For the text-containing cell, return its midpoint in [x, y] coordinate format. 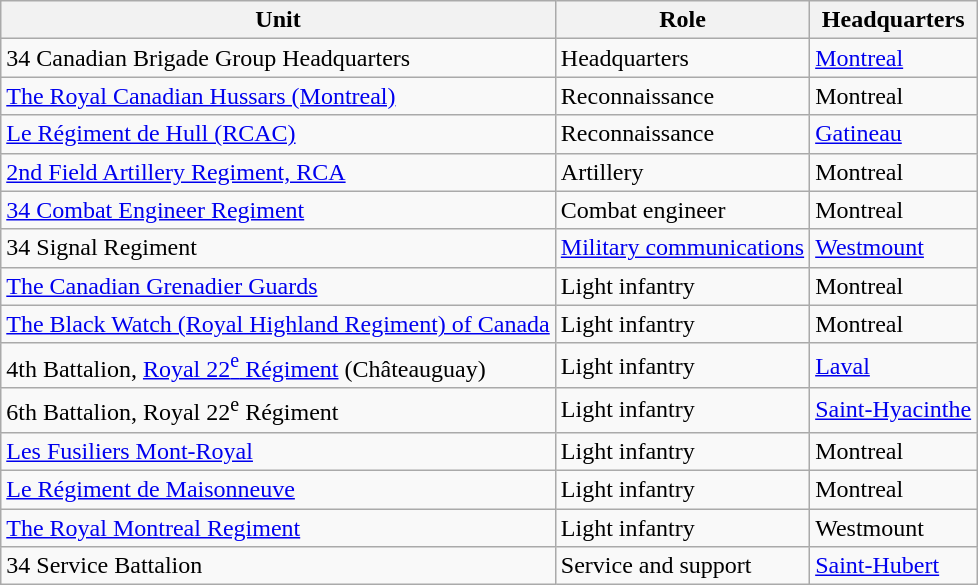
Role [682, 20]
Combat engineer [682, 210]
The Royal Montreal Regiment [278, 528]
Gatineau [894, 134]
Artillery [682, 172]
The Canadian Grenadier Guards [278, 286]
Unit [278, 20]
34 Combat Engineer Regiment [278, 210]
Saint-Hubert [894, 566]
Military communications [682, 248]
34 Signal Regiment [278, 248]
Saint-Hyacinthe [894, 410]
The Royal Canadian Hussars (Montreal) [278, 96]
Le Régiment de Hull (RCAC) [278, 134]
Les Fusiliers Mont-Royal [278, 451]
Laval [894, 366]
34 Canadian Brigade Group Headquarters [278, 58]
Service and support [682, 566]
Le Régiment de Maisonneuve [278, 489]
6th Battalion, Royal 22e Régiment [278, 410]
4th Battalion, Royal 22e Régiment (Châteauguay) [278, 366]
34 Service Battalion [278, 566]
The Black Watch (Royal Highland Regiment) of Canada [278, 324]
2nd Field Artillery Regiment, RCA [278, 172]
